Find where the given text appears and provide that cell's center as (x, y) coordinate. 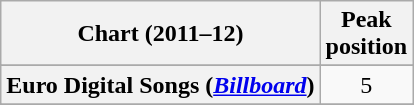
Peak position (366, 34)
5 (366, 85)
Euro Digital Songs (Billboard) (160, 85)
Chart (2011–12) (160, 34)
